Detect which cell encompasses the target text, then output its [X, Y] center coordinate. 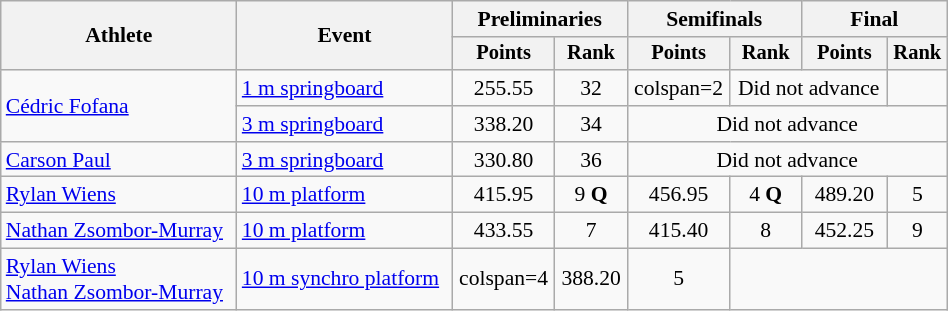
34 [591, 124]
330.80 [504, 160]
Nathan Zsombor-Murray [119, 231]
Cédric Fofana [119, 106]
Athlete [119, 36]
1 m springboard [344, 88]
338.20 [504, 124]
255.55 [504, 88]
415.95 [504, 195]
489.20 [844, 195]
9 Q [591, 195]
colspan=4 [504, 280]
Rylan Wiens Nathan Zsombor-Murray [119, 280]
36 [591, 160]
colspan=2 [678, 88]
452.25 [844, 231]
415.40 [678, 231]
388.20 [591, 280]
9 [917, 231]
32 [591, 88]
7 [591, 231]
Carson Paul [119, 160]
Rylan Wiens [119, 195]
10 m synchro platform [344, 280]
Event [344, 36]
Preliminaries [540, 19]
456.95 [678, 195]
8 [766, 231]
433.55 [504, 231]
Final [874, 19]
4 Q [766, 195]
Semifinals [714, 19]
